Locate the cell with the specified text and output its [X, Y] center coordinate. 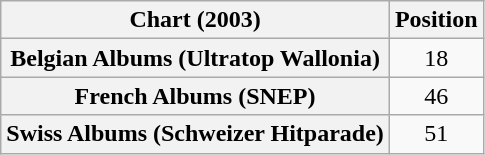
18 [436, 58]
Position [436, 20]
French Albums (SNEP) [196, 96]
46 [436, 96]
Belgian Albums (Ultratop Wallonia) [196, 58]
51 [436, 134]
Swiss Albums (Schweizer Hitparade) [196, 134]
Chart (2003) [196, 20]
